Determine the [X, Y] coordinate at the center of the cell enclosing the given text.  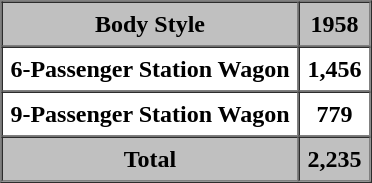
6-Passenger Station Wagon [150, 68]
1,456 [335, 68]
779 [335, 114]
Body Style [150, 24]
Total [150, 158]
2,235 [335, 158]
1958 [335, 24]
9-Passenger Station Wagon [150, 114]
